Extract the [x, y] coordinate from the center of the cell holding the provided text.  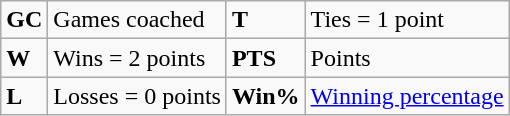
Winning percentage [407, 96]
Points [407, 58]
GC [24, 20]
L [24, 96]
W [24, 58]
PTS [266, 58]
Ties = 1 point [407, 20]
Wins = 2 points [138, 58]
Losses = 0 points [138, 96]
Win% [266, 96]
Games coached [138, 20]
T [266, 20]
